Pinpoint the cell where the given text exists, returning its [x, y] midpoint coordinate. 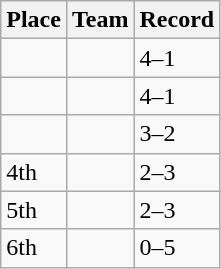
Record [177, 20]
6th [34, 248]
Place [34, 20]
4th [34, 172]
Team [100, 20]
0–5 [177, 248]
5th [34, 210]
3–2 [177, 134]
